Identify which cell holds the provided text, then report its (x, y) central coordinate. 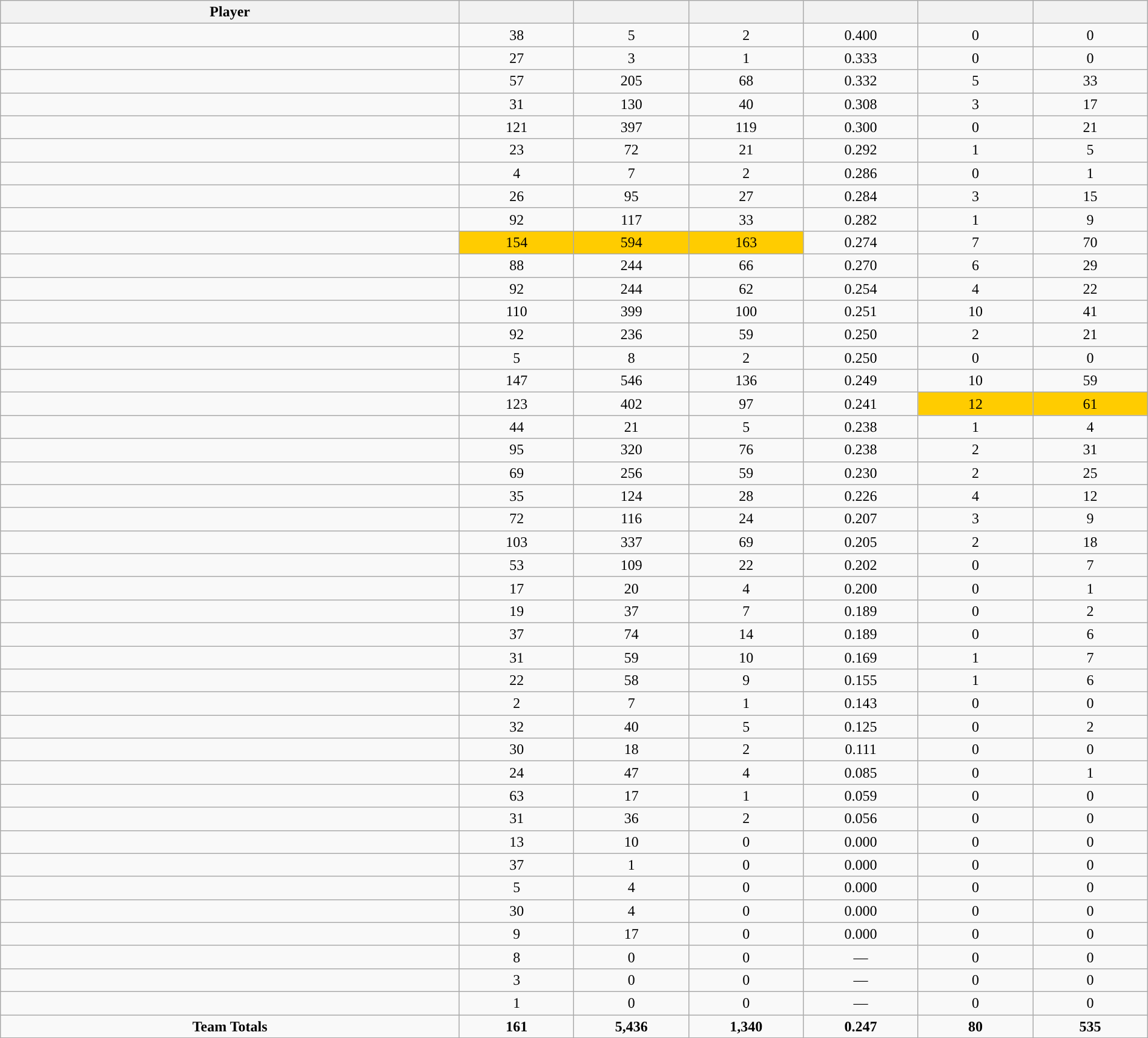
0.202 (861, 565)
63 (517, 796)
Team Totals (230, 1026)
0.125 (861, 727)
1,340 (746, 1026)
25 (1090, 473)
117 (631, 219)
0.270 (861, 265)
402 (631, 404)
0.241 (861, 404)
124 (631, 496)
109 (631, 565)
594 (631, 242)
0.111 (861, 750)
0.300 (861, 127)
0.282 (861, 219)
161 (517, 1026)
121 (517, 127)
19 (517, 611)
68 (746, 81)
20 (631, 588)
0.274 (861, 242)
0.333 (861, 58)
0.169 (861, 657)
0.251 (861, 312)
0.249 (861, 381)
320 (631, 450)
147 (517, 381)
35 (517, 496)
0.226 (861, 496)
130 (631, 104)
58 (631, 681)
116 (631, 519)
23 (517, 150)
57 (517, 81)
0.059 (861, 796)
110 (517, 312)
88 (517, 265)
41 (1090, 312)
205 (631, 81)
123 (517, 404)
0.155 (861, 681)
28 (746, 496)
337 (631, 542)
0.247 (861, 1026)
0.200 (861, 588)
0.286 (861, 173)
14 (746, 634)
36 (631, 819)
0.085 (861, 773)
53 (517, 565)
163 (746, 242)
236 (631, 335)
136 (746, 381)
38 (517, 35)
62 (746, 289)
66 (746, 265)
80 (975, 1026)
0.400 (861, 35)
47 (631, 773)
32 (517, 727)
61 (1090, 404)
0.143 (861, 704)
397 (631, 127)
399 (631, 312)
154 (517, 242)
29 (1090, 265)
0.254 (861, 289)
0.332 (861, 81)
546 (631, 381)
256 (631, 473)
0.205 (861, 542)
0.284 (861, 196)
0.207 (861, 519)
535 (1090, 1026)
119 (746, 127)
5,436 (631, 1026)
0.308 (861, 104)
70 (1090, 242)
100 (746, 312)
26 (517, 196)
Player (230, 12)
103 (517, 542)
13 (517, 842)
97 (746, 404)
0.230 (861, 473)
74 (631, 634)
0.292 (861, 150)
76 (746, 450)
15 (1090, 196)
44 (517, 427)
0.056 (861, 819)
